Output the [x, y] coordinate of the center of the cell containing the given text.  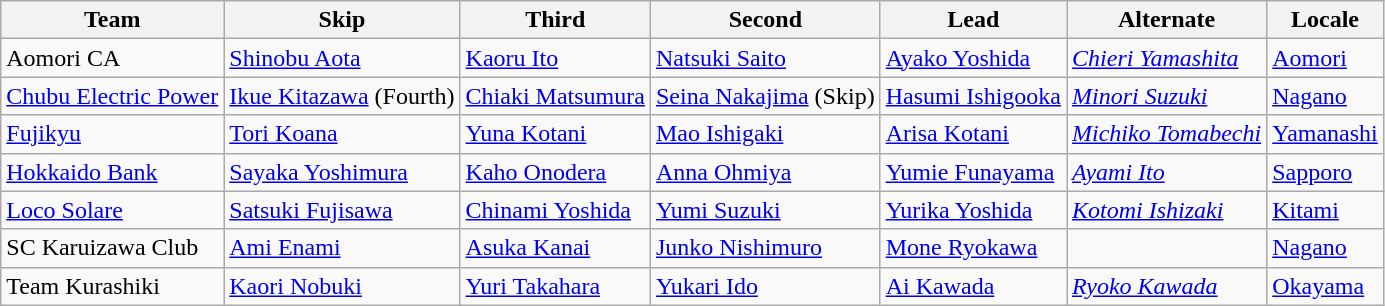
Locale [1326, 20]
Mone Ryokawa [973, 248]
Ayami Ito [1167, 172]
Kitami [1326, 210]
Ai Kawada [973, 286]
Ami Enami [342, 248]
Yukari Ido [765, 286]
Chieri Yamashita [1167, 58]
SC Karuizawa Club [112, 248]
Seina Nakajima (Skip) [765, 96]
Fujikyu [112, 134]
Mao Ishigaki [765, 134]
Yamanashi [1326, 134]
Lead [973, 20]
Chubu Electric Power [112, 96]
Satsuki Fujisawa [342, 210]
Ryoko Kawada [1167, 286]
Chinami Yoshida [555, 210]
Team [112, 20]
Yumi Suzuki [765, 210]
Aomori [1326, 58]
Ayako Yoshida [973, 58]
Yumie Funayama [973, 172]
Chiaki Matsumura [555, 96]
Skip [342, 20]
Okayama [1326, 286]
Shinobu Aota [342, 58]
Tori Koana [342, 134]
Yuna Kotani [555, 134]
Hokkaido Bank [112, 172]
Yuri Takahara [555, 286]
Ikue Kitazawa (Fourth) [342, 96]
Hasumi Ishigooka [973, 96]
Third [555, 20]
Second [765, 20]
Michiko Tomabechi [1167, 134]
Sapporo [1326, 172]
Yurika Yoshida [973, 210]
Junko Nishimuro [765, 248]
Kaoru Ito [555, 58]
Team Kurashiki [112, 286]
Kaho Onodera [555, 172]
Kotomi Ishizaki [1167, 210]
Kaori Nobuki [342, 286]
Arisa Kotani [973, 134]
Sayaka Yoshimura [342, 172]
Natsuki Saito [765, 58]
Anna Ohmiya [765, 172]
Alternate [1167, 20]
Loco Solare [112, 210]
Aomori CA [112, 58]
Asuka Kanai [555, 248]
Minori Suzuki [1167, 96]
